Determine the (x, y) coordinate at the center of the cell enclosing the given text.  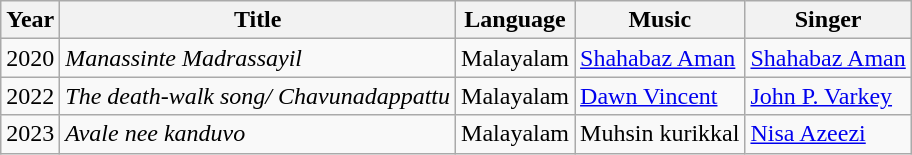
Manassinte Madrassayil (258, 58)
Muhsin kurikkal (660, 134)
Nisa Azeezi (828, 134)
Year (30, 20)
John P. Varkey (828, 96)
Music (660, 20)
Avale nee kanduvo (258, 134)
Title (258, 20)
Singer (828, 20)
2022 (30, 96)
2023 (30, 134)
The death-walk song/ Chavunadappattu (258, 96)
2020 (30, 58)
Language (516, 20)
Dawn Vincent (660, 96)
